Capture the cell that displays the provided text and extract its [x, y] central coordinate. 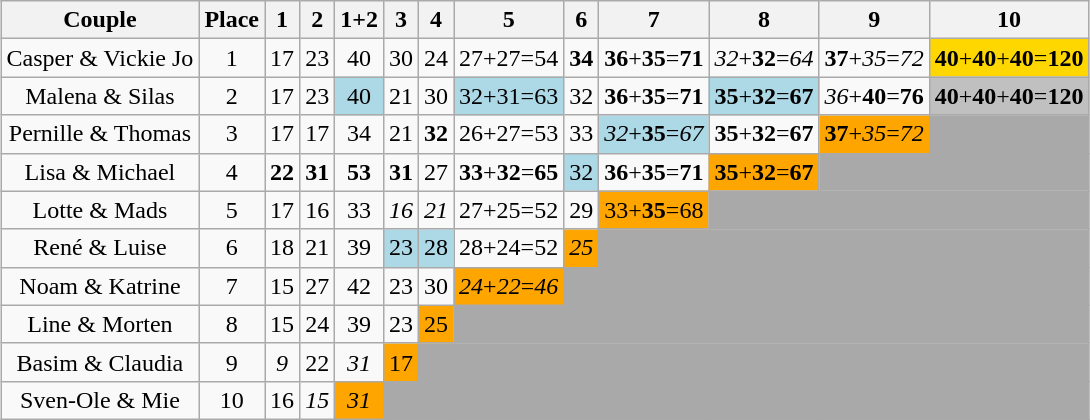
26+27=53 [509, 134]
29 [582, 210]
Casper & Vickie Jo [100, 58]
Pernille & Thomas [100, 134]
32+32=64 [764, 58]
27+27=54 [509, 58]
28+24=52 [509, 248]
33+35=68 [654, 210]
Basim & Claudia [100, 362]
1+2 [360, 20]
Line & Morten [100, 324]
36+40=76 [874, 96]
28 [436, 248]
Couple [100, 20]
33+32=65 [509, 172]
Noam & Katrine [100, 286]
Lotte & Mads [100, 210]
Sven-Ole & Mie [100, 400]
18 [282, 248]
Lisa & Michael [100, 172]
32+35=67 [654, 134]
Place [232, 20]
24+22=46 [509, 286]
53 [360, 172]
27+25=52 [509, 210]
René & Luise [100, 248]
Malena & Silas [100, 96]
42 [360, 286]
32+31=63 [509, 96]
